Return (x, y) of the center of cell containing provided text 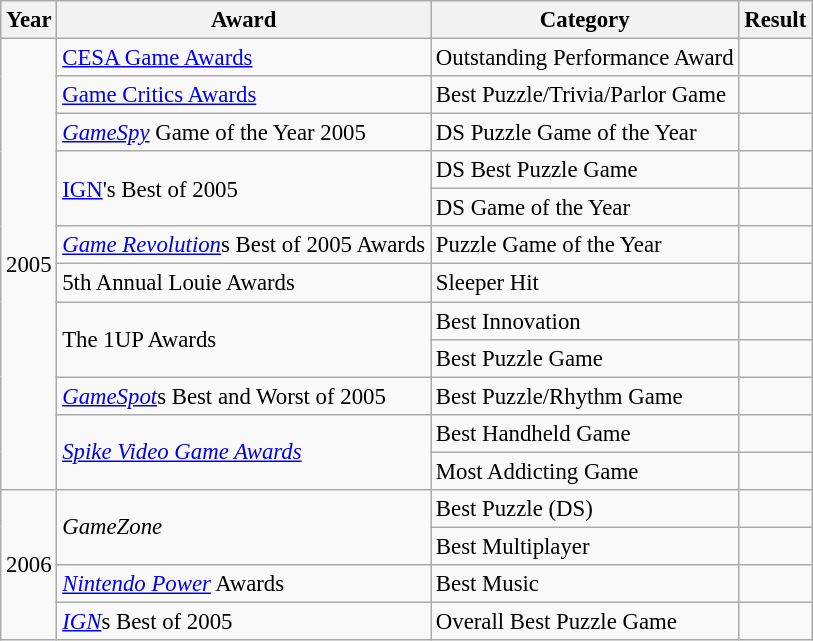
IGNs Best of 2005 (244, 621)
Puzzle Game of the Year (585, 245)
Sleeper Hit (585, 283)
2005 (29, 264)
Best Innovation (585, 321)
Year (29, 20)
Spike Video Game Awards (244, 452)
GameSpy Game of the Year 2005 (244, 133)
Best Multiplayer (585, 546)
DS Best Puzzle Game (585, 170)
Best Puzzle/Rhythm Game (585, 396)
GameSpots Best and Worst of 2005 (244, 396)
Game Critics Awards (244, 95)
Best Puzzle/Trivia/Parlor Game (585, 95)
2006 (29, 565)
Best Puzzle Game (585, 358)
DS Puzzle Game of the Year (585, 133)
The 1UP Awards (244, 340)
DS Game of the Year (585, 208)
Outstanding Performance Award (585, 58)
Nintendo Power Awards (244, 584)
Category (585, 20)
Overall Best Puzzle Game (585, 621)
Game Revolutions Best of 2005 Awards (244, 245)
Result (776, 20)
Best Handheld Game (585, 433)
Most Addicting Game (585, 471)
Award (244, 20)
CESA Game Awards (244, 58)
IGN's Best of 2005 (244, 188)
Best Puzzle (DS) (585, 509)
Best Music (585, 584)
GameZone (244, 528)
5th Annual Louie Awards (244, 283)
